Detect which cell encompasses the target text, then output its (x, y) center coordinate. 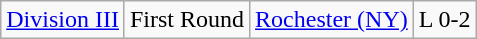
Division III (63, 20)
First Round (186, 20)
L 0-2 (444, 20)
Rochester (NY) (332, 20)
